From the cell containing the given text, extract its center point as [x, y] coordinate. 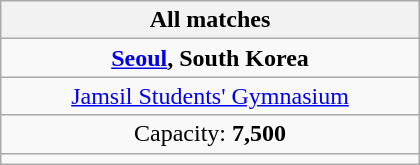
Capacity: 7,500 [210, 134]
Seoul, South Korea [210, 58]
Jamsil Students' Gymnasium [210, 96]
All matches [210, 20]
